For the text-containing cell, return its midpoint in (X, Y) coordinate format. 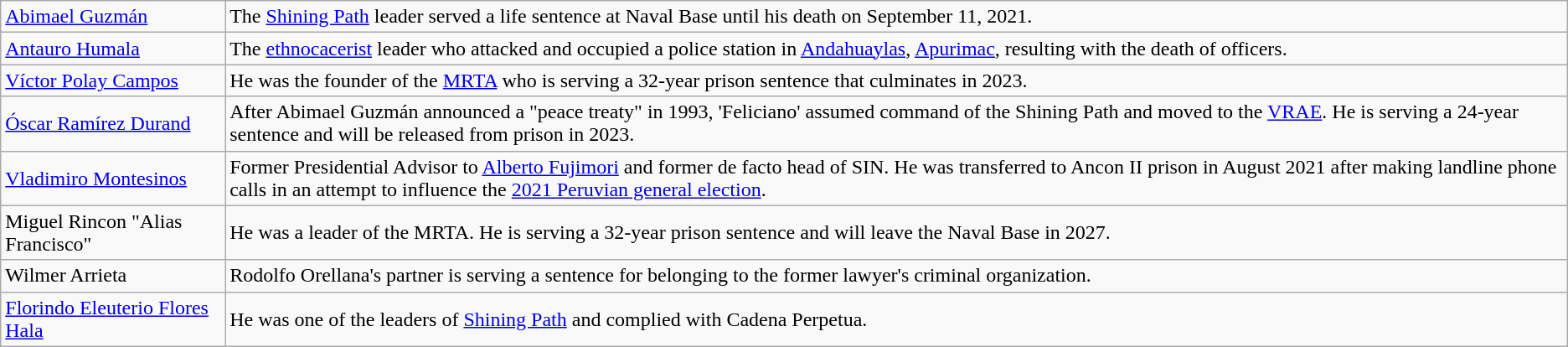
Miguel Rincon "Alias Francisco" (113, 233)
He was a leader of the MRTA. He is serving a 32-year prison sentence and will leave the Naval Base in 2027. (896, 233)
The Shining Path leader served a life sentence at Naval Base until his death on September 11, 2021. (896, 17)
Vladimiro Montesinos (113, 178)
Abimael Guzmán (113, 17)
Florindo Eleuterio Flores Hala (113, 319)
Óscar Ramírez Durand (113, 124)
Antauro Humala (113, 49)
Rodolfo Orellana's partner is serving a sentence for belonging to the former lawyer's criminal organization. (896, 276)
Wilmer Arrieta (113, 276)
He was the founder of the MRTA who is serving a 32-year prison sentence that culminates in 2023. (896, 80)
Víctor Polay Campos (113, 80)
He was one of the leaders of Shining Path and complied with Cadena Perpetua. (896, 319)
The ethnocacerist leader who attacked and occupied a police station in Andahuaylas, Apurimac, resulting with the death of officers. (896, 49)
